Determine the (x, y) coordinate at the center of the cell enclosing the given text.  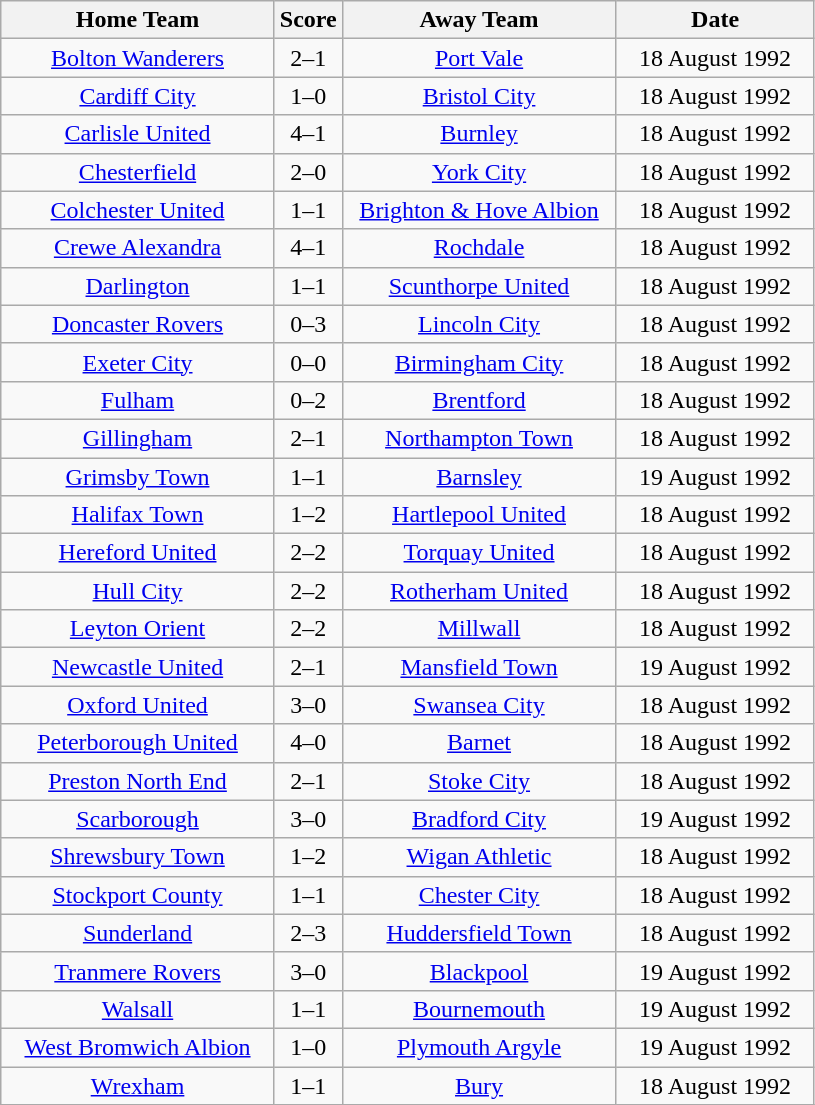
Exeter City (138, 362)
0–0 (308, 362)
4–0 (308, 743)
Swansea City (479, 705)
2–0 (308, 172)
Bournemouth (479, 1009)
Bury (479, 1085)
Tranmere Rovers (138, 971)
Chester City (479, 895)
Away Team (479, 20)
Hereford United (138, 553)
Chesterfield (138, 172)
Bristol City (479, 96)
Port Vale (479, 58)
Bradford City (479, 819)
Bolton Wanderers (138, 58)
Doncaster Rovers (138, 324)
Colchester United (138, 210)
Walsall (138, 1009)
Huddersfield Town (479, 933)
Hull City (138, 591)
Birmingham City (479, 362)
Brentford (479, 400)
Blackpool (479, 971)
Halifax Town (138, 515)
Burnley (479, 134)
Preston North End (138, 781)
Brighton & Hove Albion (479, 210)
Score (308, 20)
Northampton Town (479, 438)
York City (479, 172)
Rotherham United (479, 591)
Plymouth Argyle (479, 1047)
Wrexham (138, 1085)
Sunderland (138, 933)
Newcastle United (138, 667)
Gillingham (138, 438)
Peterborough United (138, 743)
Barnsley (479, 477)
2–3 (308, 933)
Cardiff City (138, 96)
Crewe Alexandra (138, 248)
Barnet (479, 743)
Lincoln City (479, 324)
Hartlepool United (479, 515)
Home Team (138, 20)
Wigan Athletic (479, 857)
Shrewsbury Town (138, 857)
Leyton Orient (138, 629)
Darlington (138, 286)
0–2 (308, 400)
Date (716, 20)
Oxford United (138, 705)
Grimsby Town (138, 477)
Carlisle United (138, 134)
0–3 (308, 324)
Mansfield Town (479, 667)
Fulham (138, 400)
Stoke City (479, 781)
Torquay United (479, 553)
Scarborough (138, 819)
West Bromwich Albion (138, 1047)
Rochdale (479, 248)
Stockport County (138, 895)
Millwall (479, 629)
Scunthorpe United (479, 286)
